Return (X, Y) of the center of cell containing provided text 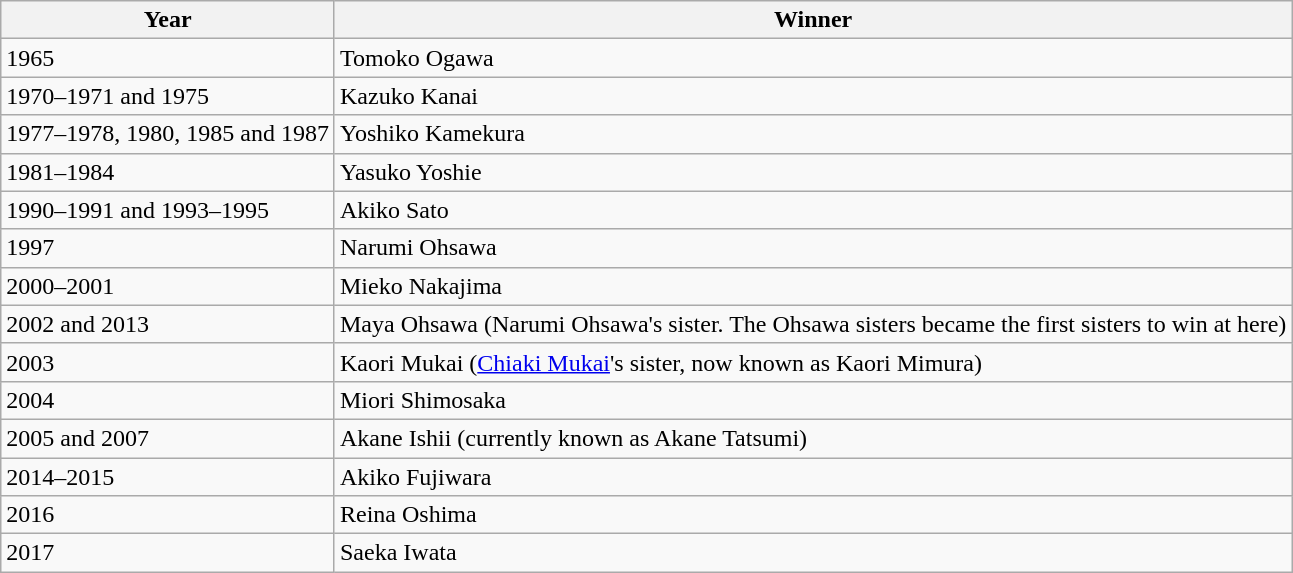
Yoshiko Kamekura (812, 134)
2016 (168, 515)
Reina Oshima (812, 515)
Akiko Fujiwara (812, 477)
Kazuko Kanai (812, 96)
Winner (812, 20)
Tomoko Ogawa (812, 58)
1965 (168, 58)
Yasuko Yoshie (812, 172)
1990–1991 and 1993–1995 (168, 210)
Akiko Sato (812, 210)
2014–2015 (168, 477)
1981–1984 (168, 172)
Mieko Nakajima (812, 286)
2003 (168, 362)
1997 (168, 248)
2005 and 2007 (168, 438)
2002 and 2013 (168, 324)
Maya Ohsawa (Narumi Ohsawa's sister. The Ohsawa sisters became the first sisters to win at here) (812, 324)
Miori Shimosaka (812, 400)
2000–2001 (168, 286)
Saeka Iwata (812, 553)
1970–1971 and 1975 (168, 96)
1977–1978, 1980, 1985 and 1987 (168, 134)
2004 (168, 400)
Kaori Mukai (Chiaki Mukai's sister, now known as Kaori Mimura) (812, 362)
Akane Ishii (currently known as Akane Tatsumi) (812, 438)
Narumi Ohsawa (812, 248)
2017 (168, 553)
Year (168, 20)
